Detect which cell encompasses the target text, then output its (x, y) center coordinate. 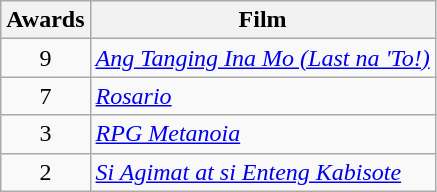
Ang Tanging Ina Mo (Last na 'To!) (262, 58)
Rosario (262, 96)
7 (46, 96)
3 (46, 134)
Si Agimat at si Enteng Kabisote (262, 172)
Awards (46, 20)
2 (46, 172)
9 (46, 58)
Film (262, 20)
RPG Metanoia (262, 134)
